Return the [X, Y] coordinate for the center point of the cell that contains the specified text.  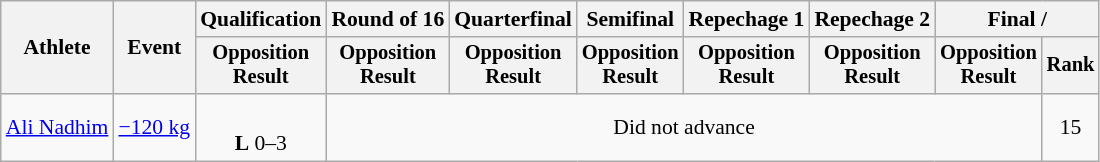
Did not advance [684, 128]
Round of 16 [388, 19]
Repechage 2 [872, 19]
15 [1071, 128]
−120 kg [154, 128]
Event [154, 48]
L 0–3 [260, 128]
Qualification [260, 19]
Repechage 1 [746, 19]
Final / [1017, 19]
Semifinal [630, 19]
Athlete [58, 48]
Ali Nadhim [58, 128]
Rank [1071, 66]
Quarterfinal [513, 19]
